For the text-containing cell, return its midpoint in [X, Y] coordinate format. 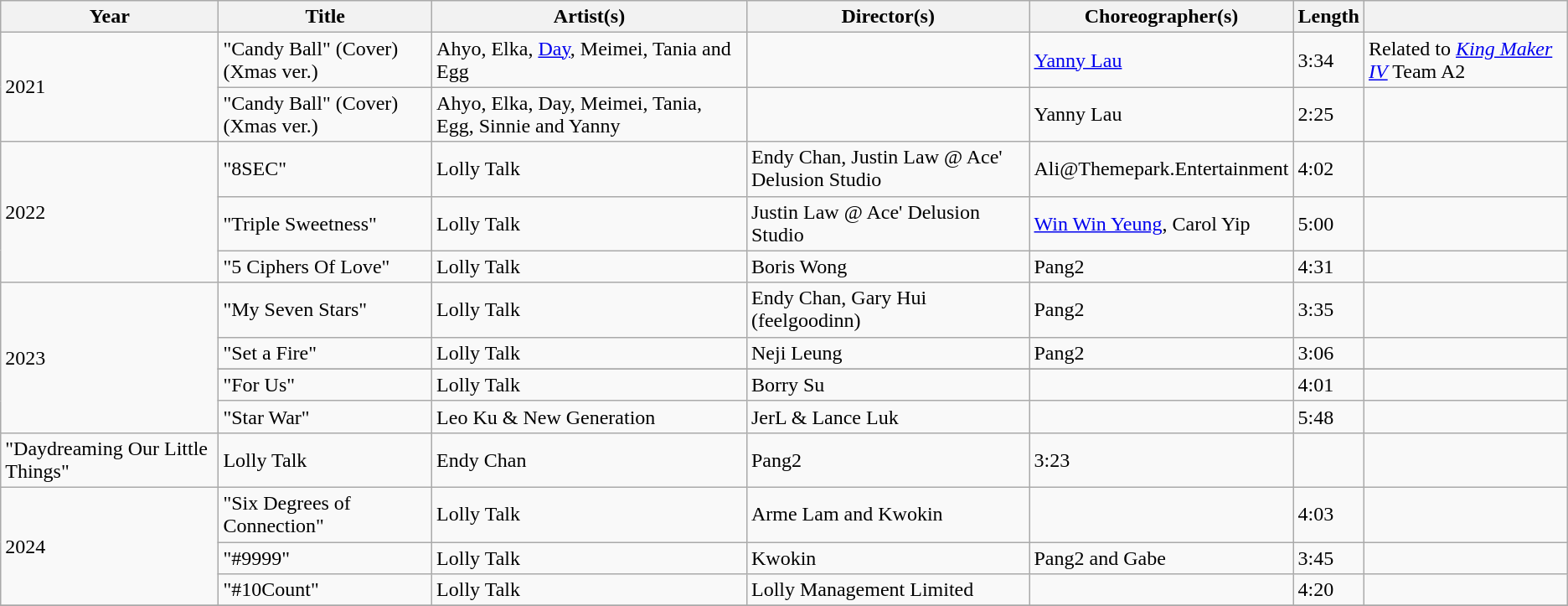
3:34 [1328, 60]
Arme Lam and Kwokin [888, 515]
2023 [110, 357]
"Star War" [325, 417]
Leo Ku & New Generation [590, 417]
4:31 [1328, 267]
"Six Degrees of Connection" [325, 515]
Endy Chan, Justin Law @ Ace' Delusion Studio [888, 169]
Ali@Themepark.Entertainment [1161, 169]
Choreographer(s) [1161, 17]
"My Seven Stars" [325, 310]
5:00 [1328, 223]
Endy Chan [590, 459]
2022 [110, 212]
3:45 [1328, 557]
Artist(s) [590, 17]
3:06 [1328, 353]
"#10Count" [325, 590]
"8SEC" [325, 169]
Year [110, 17]
Justin Law @ Ace' Delusion Studio [888, 223]
"5 Ciphers Of Love" [325, 267]
2021 [110, 87]
3:35 [1328, 310]
"#9999" [325, 557]
2024 [110, 546]
"Triple Sweetness" [325, 223]
Length [1328, 17]
Title [325, 17]
Kwokin [888, 557]
Neji Leung [888, 353]
Pang2 and Gabe [1161, 557]
Ahyo, Elka, Day, Meimei, Tania, Egg, Sinnie and Yanny [590, 114]
Win Win Yeung, Carol Yip [1161, 223]
Lolly Management Limited [888, 590]
Endy Chan, Gary Hui (feelgoodinn) [888, 310]
4:01 [1328, 385]
Ahyo, Elka, Day, Meimei, Tania and Egg [590, 60]
2:25 [1328, 114]
3:23 [1161, 459]
Boris Wong [888, 267]
Director(s) [888, 17]
"Set a Fire" [325, 353]
4:03 [1328, 515]
"Daydreaming Our Little Things" [110, 459]
Related to King Maker IV Team A2 [1466, 60]
"For Us" [325, 385]
4:02 [1328, 169]
4:20 [1328, 590]
JerL & Lance Luk [888, 417]
5:48 [1328, 417]
Borry Su [888, 385]
